Detect which cell encompasses the target text, then output its [X, Y] center coordinate. 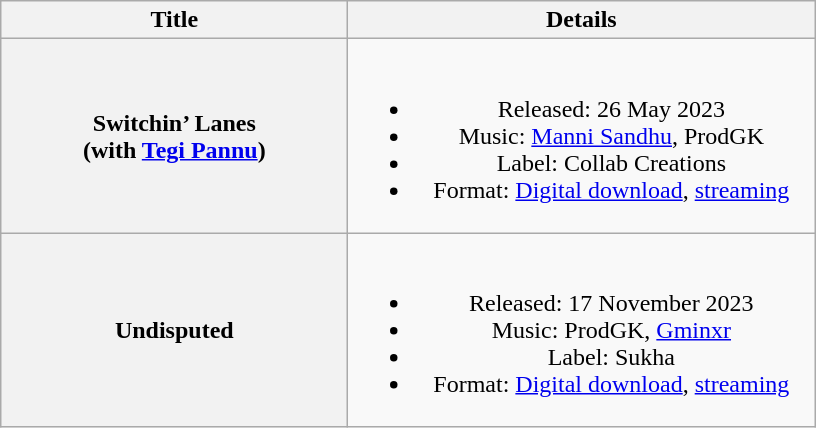
Details [582, 20]
Released: 17 November 2023Music: ProdGK, GminxrLabel: SukhaFormat: Digital download, streaming [582, 330]
Title [174, 20]
Undisputed [174, 330]
Released: 26 May 2023Music: Manni Sandhu, ProdGKLabel: Collab CreationsFormat: Digital download, streaming [582, 136]
Switchin’ Lanes (with Tegi Pannu) [174, 136]
